Locate the cell with the specified text and output its [x, y] center coordinate. 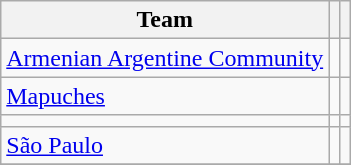
São Paulo [165, 145]
Mapuches [165, 96]
Team [165, 20]
Armenian Argentine Community [165, 58]
